Determine the (x, y) coordinate at the center of the cell enclosing the given text.  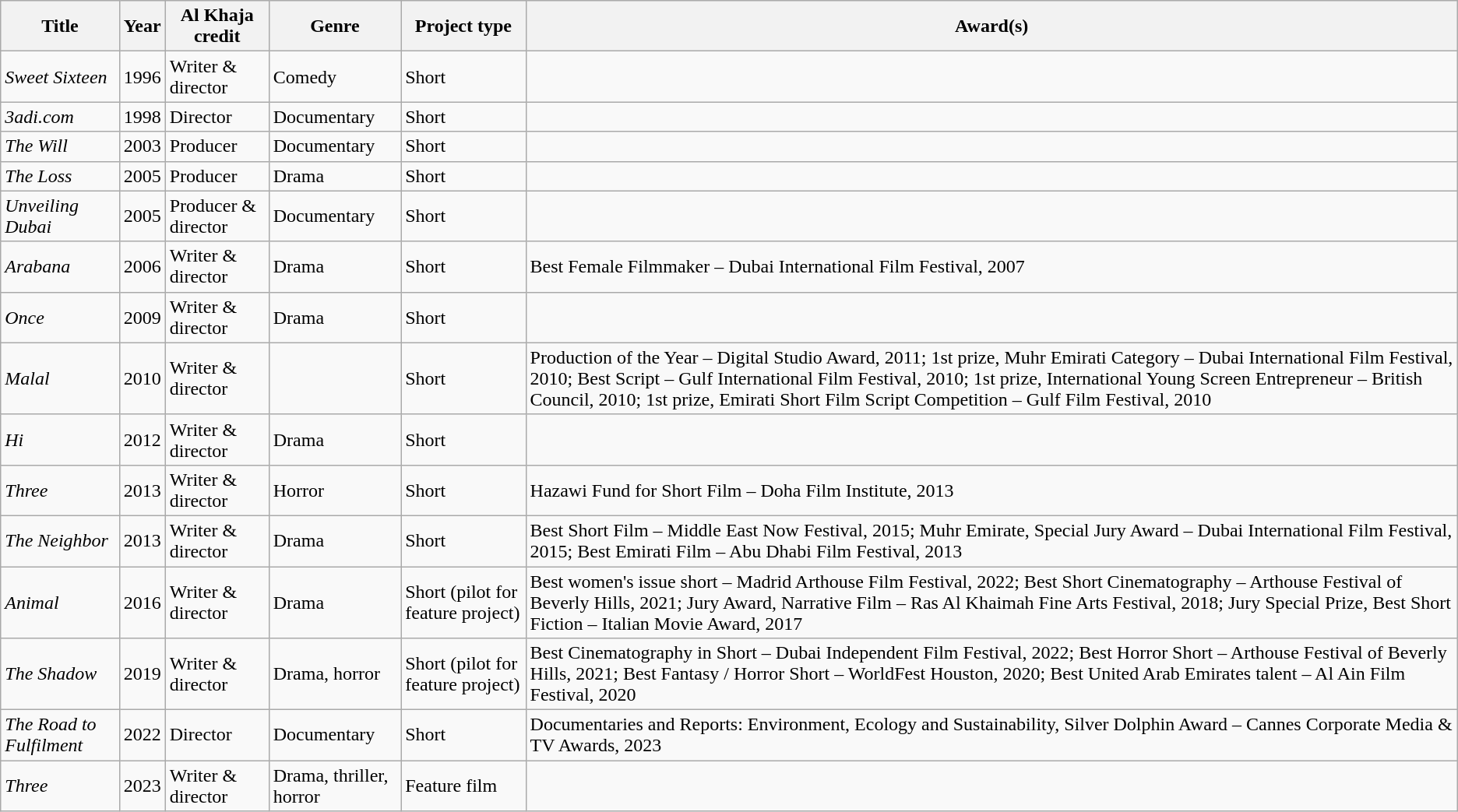
Award(s) (991, 26)
The Neighbor (60, 540)
Hi (60, 439)
Drama, horror (335, 674)
The Road to Fulfilment (60, 735)
2023 (142, 786)
Documentaries and Reports: Environment, Ecology and Sustainability, Silver Dolphin Award – Cannes Corporate Media & TV Awards, 2023 (991, 735)
2016 (142, 603)
Malal (60, 378)
Hazawi Fund for Short Film – Doha Film Institute, 2013 (991, 490)
The Loss (60, 176)
Animal (60, 603)
2022 (142, 735)
2019 (142, 674)
Al Khaja credit (217, 26)
2009 (142, 318)
Sweet Sixteen (60, 76)
1998 (142, 117)
Best Female Filmmaker – Dubai International Film Festival, 2007 (991, 266)
2003 (142, 146)
Genre (335, 26)
Feature film (463, 786)
Once (60, 318)
Comedy (335, 76)
2006 (142, 266)
3adi.com (60, 117)
Year (142, 26)
Arabana (60, 266)
The Shadow (60, 674)
Producer & director (217, 216)
Project type (463, 26)
Drama, thriller, horror (335, 786)
Title (60, 26)
2010 (142, 378)
Horror (335, 490)
1996 (142, 76)
2012 (142, 439)
Unveiling Dubai (60, 216)
The Will (60, 146)
